Search for the cell housing the specified text and yield its (x, y) center coordinate. 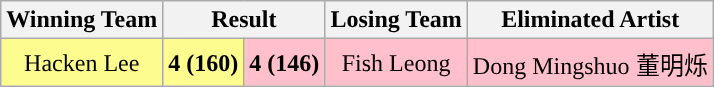
Hacken Lee (82, 62)
Winning Team (82, 20)
Losing Team (396, 20)
Fish Leong (396, 62)
Eliminated Artist (590, 20)
Result (244, 20)
4 (146) (284, 62)
Dong Mingshuo 董明烁 (590, 62)
4 (160) (204, 62)
